Detect which cell encompasses the target text, then output its [x, y] center coordinate. 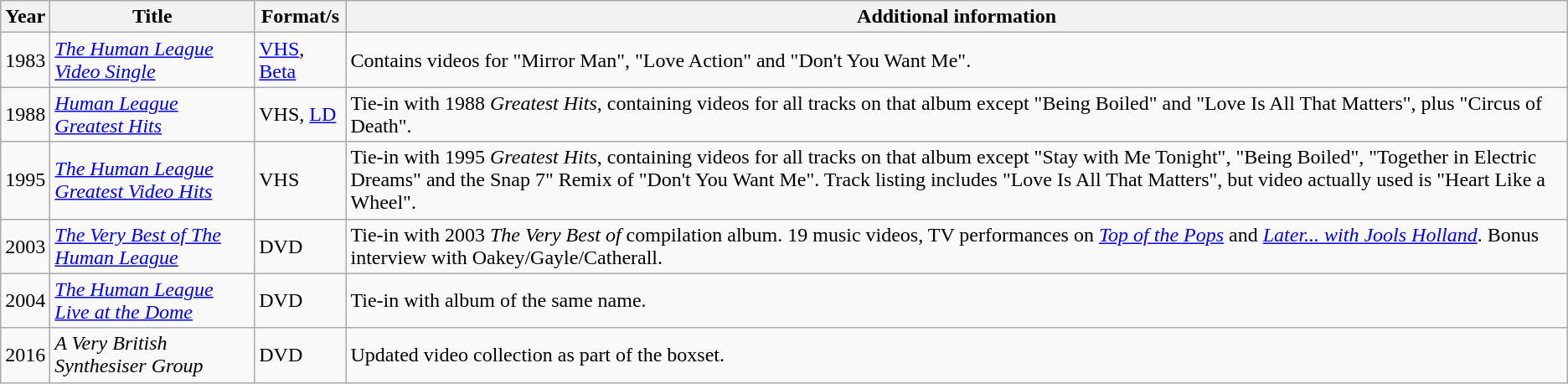
Format/s [300, 17]
Additional information [957, 17]
2004 [25, 300]
Tie-in with album of the same name. [957, 300]
Contains videos for "Mirror Man", "Love Action" and "Don't You Want Me". [957, 60]
Year [25, 17]
2016 [25, 355]
VHS, Beta [300, 60]
VHS [300, 180]
The Human League Video Single [152, 60]
1995 [25, 180]
The Human League Greatest Video Hits [152, 180]
2003 [25, 246]
The Human League Live at the Dome [152, 300]
1988 [25, 114]
Human League Greatest Hits [152, 114]
Updated video collection as part of the boxset. [957, 355]
1983 [25, 60]
The Very Best of The Human League [152, 246]
Title [152, 17]
A Very British Synthesiser Group [152, 355]
VHS, LD [300, 114]
